Extract the [x, y] coordinate from the center of the cell holding the provided text.  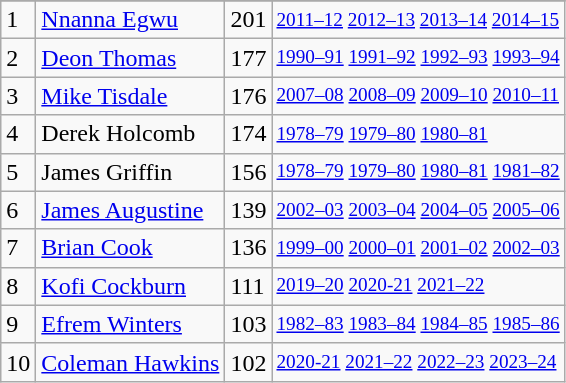
6 [18, 210]
9 [18, 324]
2019–20 2020-21 2021–22 [418, 286]
Brian Cook [130, 248]
102 [248, 362]
1 [18, 20]
10 [18, 362]
103 [248, 324]
174 [248, 134]
201 [248, 20]
1978–79 1979–80 1980–81 [418, 134]
1999–00 2000–01 2001–02 2002–03 [418, 248]
5 [18, 172]
2 [18, 58]
1978–79 1979–80 1980–81 1981–82 [418, 172]
2011–12 2012–13 2013–14 2014–15 [418, 20]
Nnanna Egwu [130, 20]
2007–08 2008–09 2009–10 2010–11 [418, 96]
136 [248, 248]
177 [248, 58]
1982–83 1983–84 1984–85 1985–86 [418, 324]
111 [248, 286]
Derek Holcomb [130, 134]
156 [248, 172]
Deon Thomas [130, 58]
1990–91 1991–92 1992–93 1993–94 [418, 58]
Coleman Hawkins [130, 362]
2002–03 2003–04 2004–05 2005–06 [418, 210]
James Griffin [130, 172]
2020-21 2021–22 2022–23 2023–24 [418, 362]
3 [18, 96]
4 [18, 134]
Kofi Cockburn [130, 286]
7 [18, 248]
Mike Tisdale [130, 96]
James Augustine [130, 210]
8 [18, 286]
176 [248, 96]
Efrem Winters [130, 324]
139 [248, 210]
